For the text-containing cell, return its midpoint in (x, y) coordinate format. 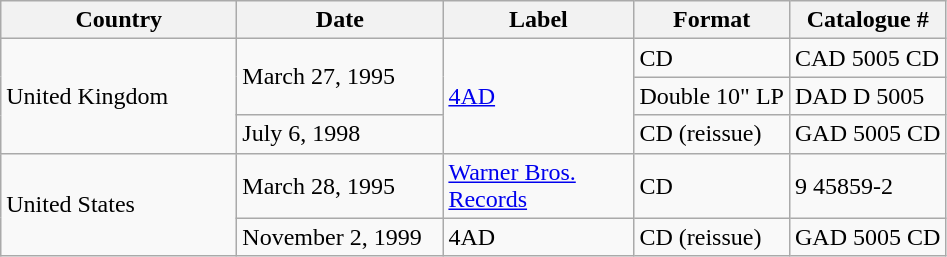
March 27, 1995 (340, 77)
November 2, 1999 (340, 237)
March 28, 1995 (340, 186)
July 6, 1998 (340, 134)
Catalogue # (867, 20)
Date (340, 20)
Double 10" LP (712, 96)
Warner Bros. Records (538, 186)
United States (119, 204)
DAD D 5005 (867, 96)
Format (712, 20)
CAD 5005 CD (867, 58)
Label (538, 20)
Country (119, 20)
9 45859-2 (867, 186)
United Kingdom (119, 96)
